Return the (x, y) coordinate for the center point of the cell that contains the specified text.  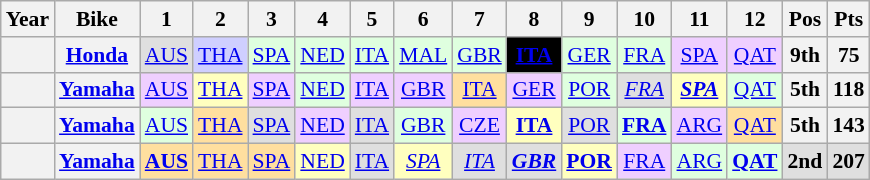
Year (28, 19)
12 (754, 19)
75 (848, 55)
143 (848, 126)
207 (848, 162)
MAL (423, 55)
2 (220, 19)
7 (480, 19)
9 (589, 19)
11 (699, 19)
Honda (97, 55)
4 (322, 19)
118 (848, 90)
5 (372, 19)
Pos (806, 19)
6 (423, 19)
CZE (480, 126)
9th (806, 55)
Pts (848, 19)
3 (272, 19)
1 (166, 19)
Bike (97, 19)
2nd (806, 162)
8 (534, 19)
10 (644, 19)
